From the cell containing the given text, extract its center point as [x, y] coordinate. 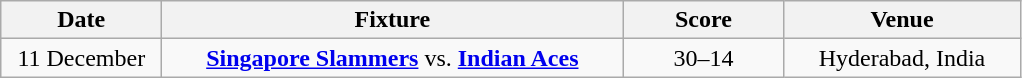
Venue [902, 20]
30–14 [704, 58]
Score [704, 20]
Date [82, 20]
11 December [82, 58]
Hyderabad, India [902, 58]
Fixture [392, 20]
Singapore Slammers vs. Indian Aces [392, 58]
